Extract the (x, y) coordinate from the center of the cell holding the provided text.  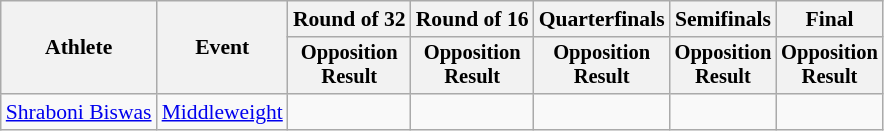
Athlete (79, 48)
Semifinals (724, 19)
Shraboni Biswas (79, 112)
Event (222, 48)
Final (830, 19)
Round of 32 (350, 19)
Quarterfinals (602, 19)
Round of 16 (472, 19)
Middleweight (222, 112)
